Determine the (x, y) coordinate at the center of the cell enclosing the given text.  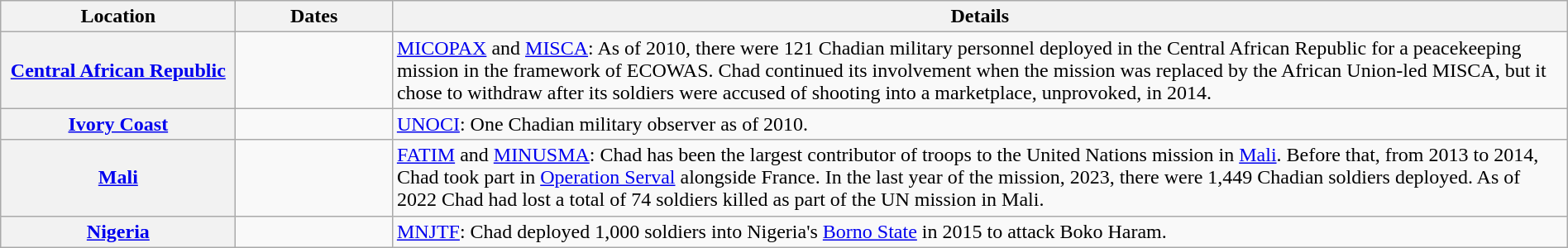
Dates (314, 17)
Details (979, 17)
Nigeria (118, 231)
Central African Republic (118, 70)
MNJTF: Chad deployed 1,000 soldiers into Nigeria's Borno State in 2015 to attack Boko Haram. (979, 231)
UNOCI: One Chadian military observer as of 2010. (979, 124)
Location (118, 17)
Ivory Coast (118, 124)
Mali (118, 178)
